Scan for the cell matching the given text and deliver its [X, Y] coordinate at center. 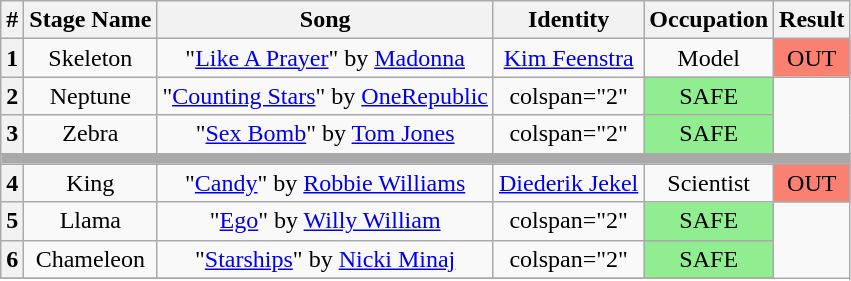
"Counting Stars" by OneRepublic [326, 96]
"Starships" by Nicki Minaj [326, 259]
6 [12, 259]
2 [12, 96]
Diederik Jekel [568, 183]
# [12, 20]
Model [709, 58]
Identity [568, 20]
Zebra [90, 134]
"Ego" by Willy William [326, 221]
"Sex Bomb" by Tom Jones [326, 134]
Kim Feenstra [568, 58]
King [90, 183]
Skeleton [90, 58]
Stage Name [90, 20]
Llama [90, 221]
"Candy" by Robbie Williams [326, 183]
1 [12, 58]
Song [326, 20]
Occupation [709, 20]
4 [12, 183]
"Like A Prayer" by Madonna [326, 58]
Neptune [90, 96]
Scientist [709, 183]
5 [12, 221]
3 [12, 134]
Result [812, 20]
Chameleon [90, 259]
